From the cell containing the given text, extract its center point as (x, y) coordinate. 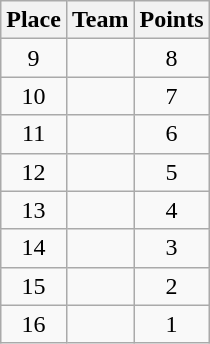
1 (172, 324)
15 (34, 286)
10 (34, 96)
12 (34, 172)
5 (172, 172)
14 (34, 248)
9 (34, 58)
16 (34, 324)
Points (172, 20)
13 (34, 210)
11 (34, 134)
8 (172, 58)
4 (172, 210)
7 (172, 96)
6 (172, 134)
Team (100, 20)
Place (34, 20)
3 (172, 248)
2 (172, 286)
